Return the [X, Y] coordinate for the center point of the cell that contains the specified text.  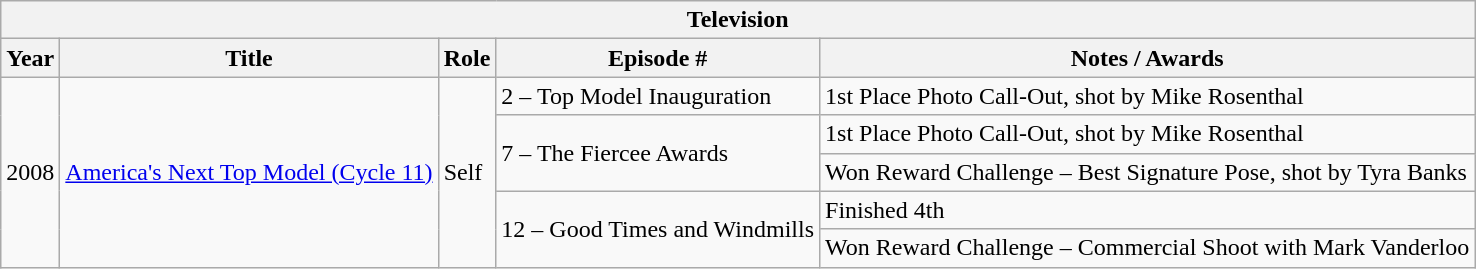
Year [30, 58]
Self [467, 172]
Title [249, 58]
Notes / Awards [1148, 58]
2008 [30, 172]
Won Reward Challenge – Commercial Shoot with Mark Vanderloo [1148, 248]
Episode # [658, 58]
Finished 4th [1148, 210]
Won Reward Challenge – Best Signature Pose, shot by Tyra Banks [1148, 172]
12 – Good Times and Windmills [658, 229]
2 – Top Model Inauguration [658, 96]
America's Next Top Model (Cycle 11) [249, 172]
Role [467, 58]
7 – The Fiercee Awards [658, 153]
Television [738, 20]
